Search for the cell housing the specified text and yield its [X, Y] center coordinate. 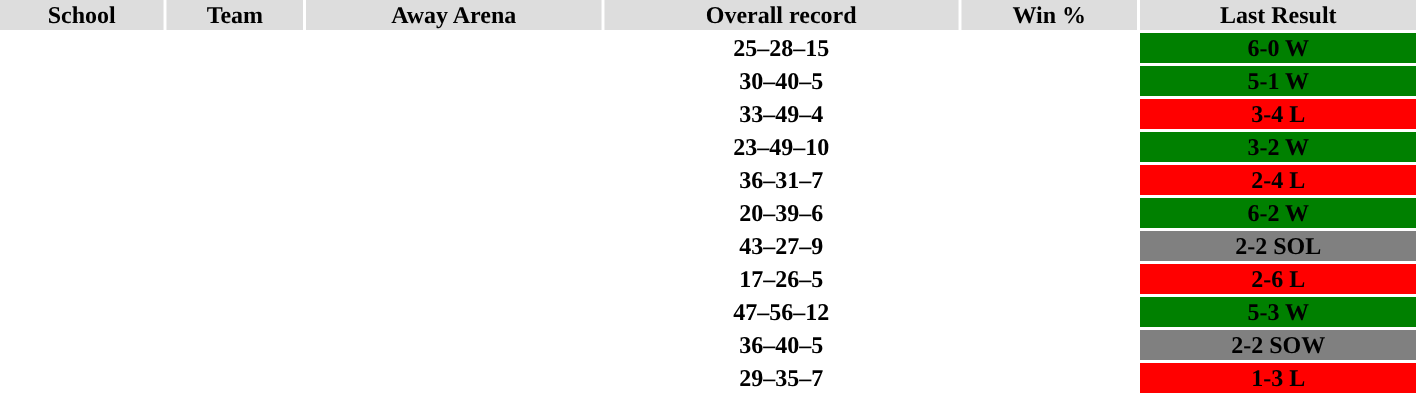
30–40–5 [781, 81]
Win % [1049, 15]
23–49–10 [781, 147]
3-4 L [1278, 114]
Overall record [781, 15]
43–27–9 [781, 246]
5-3 W [1278, 312]
5-1 W [1278, 81]
School [82, 15]
36–40–5 [781, 345]
Team [234, 15]
3-2 W [1278, 147]
17–26–5 [781, 279]
36–31–7 [781, 180]
1-3 L [1278, 378]
6-0 W [1278, 48]
20–39–6 [781, 213]
29–35–7 [781, 378]
Last Result [1278, 15]
2-2 SOW [1278, 345]
Away Arena [454, 15]
47–56–12 [781, 312]
25–28–15 [781, 48]
33–49–4 [781, 114]
2-4 L [1278, 180]
2-6 L [1278, 279]
2-2 SOL [1278, 246]
6-2 W [1278, 213]
